For the text-containing cell, return its midpoint in [X, Y] coordinate format. 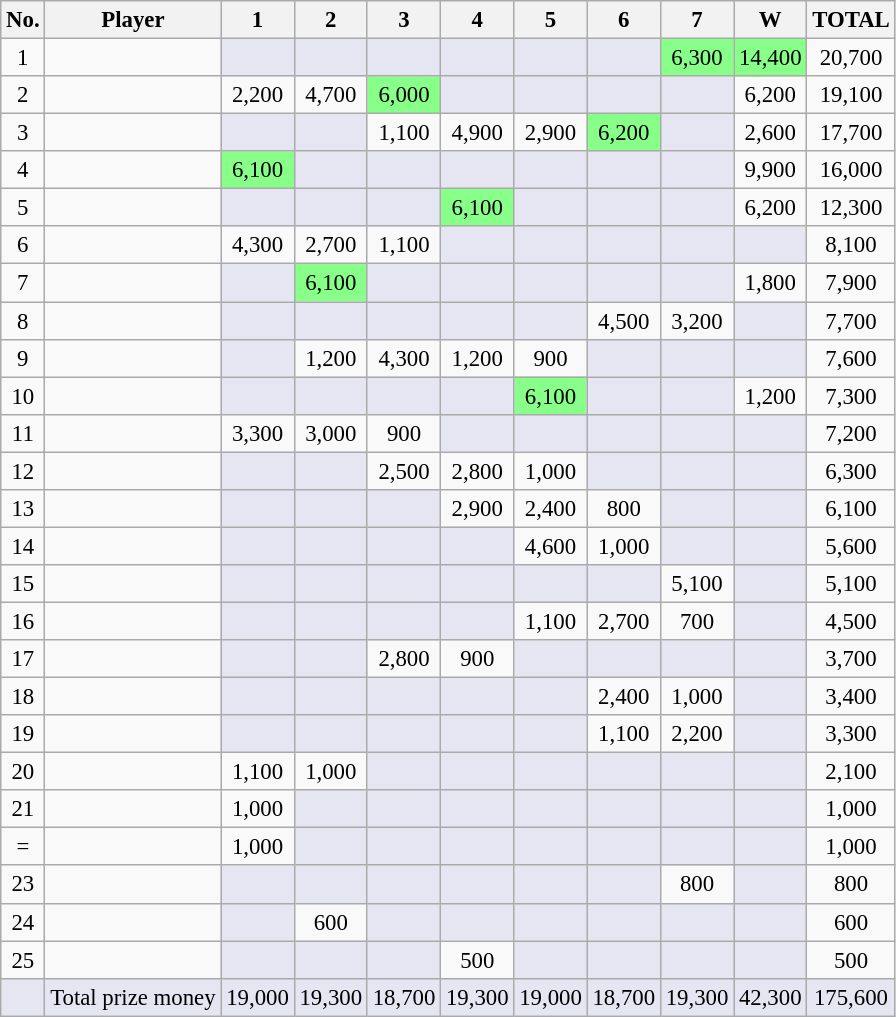
14,400 [770, 58]
4,700 [330, 95]
12 [23, 471]
24 [23, 922]
5,600 [851, 546]
20 [23, 772]
2,600 [770, 133]
2,100 [851, 772]
7,200 [851, 433]
14 [23, 546]
3,200 [696, 321]
Total prize money [133, 997]
8 [23, 321]
No. [23, 20]
4,600 [550, 546]
13 [23, 509]
TOTAL [851, 20]
3,700 [851, 659]
42,300 [770, 997]
7,300 [851, 396]
21 [23, 809]
Player [133, 20]
18 [23, 697]
6,000 [404, 95]
11 [23, 433]
175,600 [851, 997]
20,700 [851, 58]
16 [23, 621]
8,100 [851, 245]
1,800 [770, 283]
3,000 [330, 433]
17 [23, 659]
= [23, 847]
700 [696, 621]
12,300 [851, 208]
19 [23, 734]
4,900 [478, 133]
17,700 [851, 133]
7,600 [851, 358]
15 [23, 584]
16,000 [851, 170]
9 [23, 358]
2,500 [404, 471]
W [770, 20]
10 [23, 396]
3,400 [851, 697]
25 [23, 960]
19,100 [851, 95]
9,900 [770, 170]
7,700 [851, 321]
7,900 [851, 283]
23 [23, 885]
